Locate the cell with the specified text and output its (x, y) center coordinate. 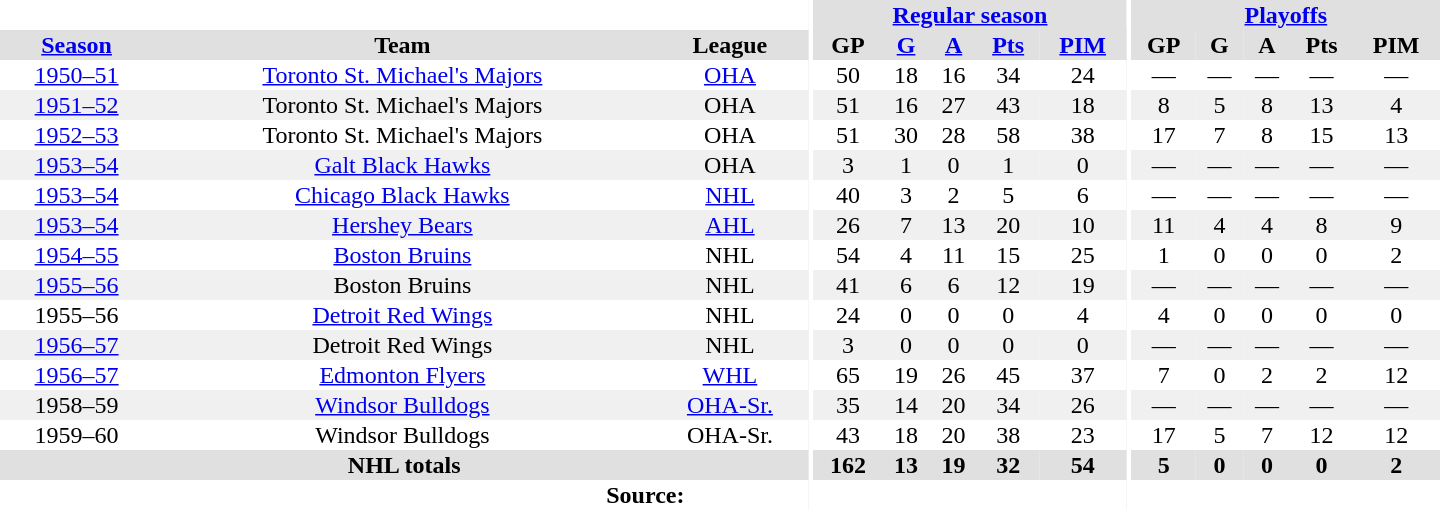
1954–55 (76, 255)
WHL (730, 375)
58 (1008, 135)
28 (954, 135)
Regular season (970, 15)
AHL (730, 225)
45 (1008, 375)
Hershey Bears (402, 225)
1952–53 (76, 135)
1958–59 (76, 405)
9 (1396, 225)
1951–52 (76, 105)
10 (1082, 225)
1950–51 (76, 75)
27 (954, 105)
23 (1082, 435)
Season (76, 45)
Edmonton Flyers (402, 375)
14 (906, 405)
Playoffs (1286, 15)
25 (1082, 255)
50 (848, 75)
41 (848, 285)
Team (402, 45)
NHL totals (404, 465)
37 (1082, 375)
65 (848, 375)
30 (906, 135)
35 (848, 405)
40 (848, 195)
32 (1008, 465)
162 (848, 465)
Chicago Black Hawks (402, 195)
1959–60 (76, 435)
Source: (646, 495)
Galt Black Hawks (402, 165)
League (730, 45)
